Capture the cell that displays the provided text and extract its (X, Y) central coordinate. 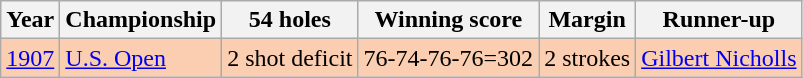
Year (30, 20)
Championship (141, 20)
Gilbert Nicholls (719, 58)
Runner-up (719, 20)
Winning score (448, 20)
54 holes (290, 20)
2 shot deficit (290, 58)
2 strokes (588, 58)
U.S. Open (141, 58)
76-74-76-76=302 (448, 58)
Margin (588, 20)
1907 (30, 58)
